From the cell containing the given text, extract its center point as [x, y] coordinate. 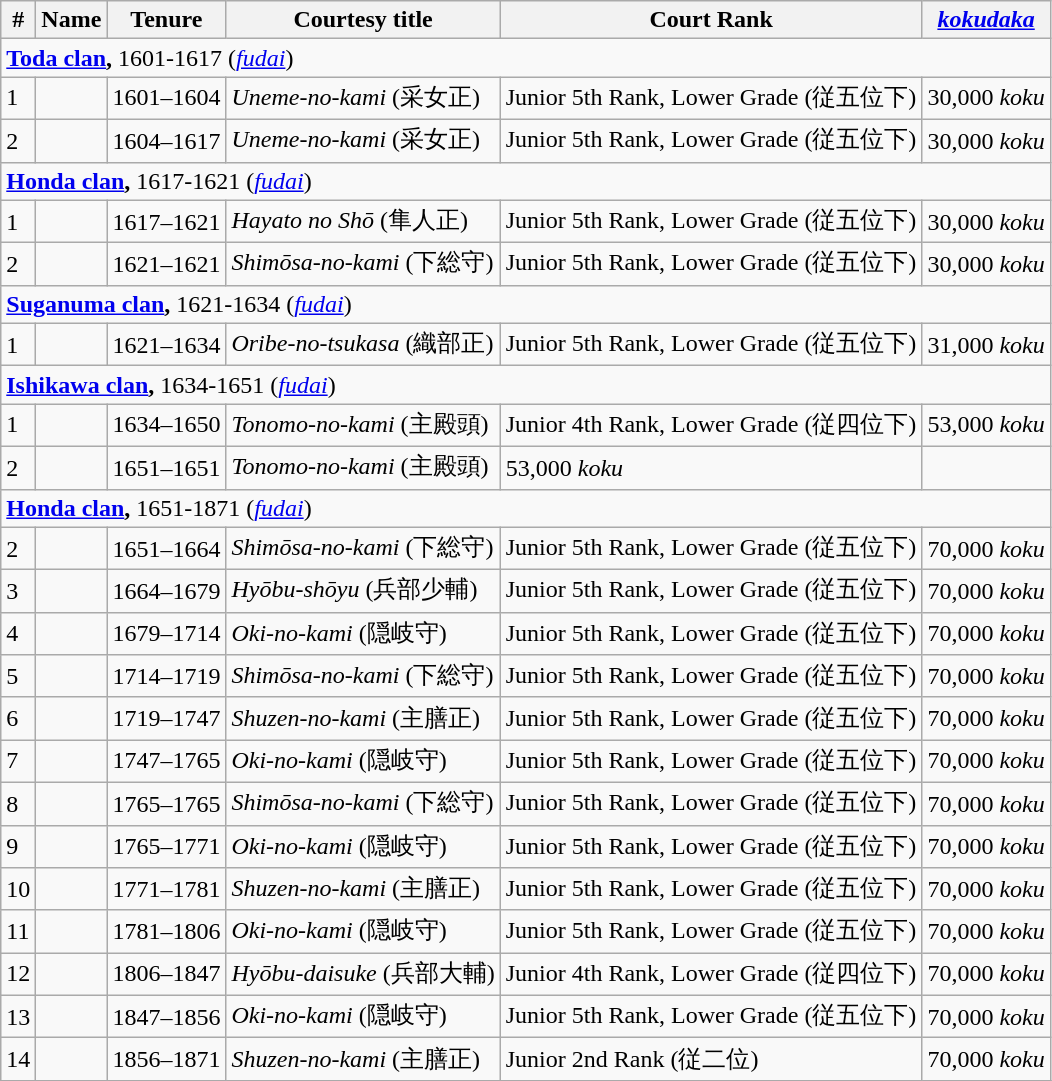
13 [18, 1016]
31,000 koku [986, 344]
6 [18, 718]
Hyōbu-daisuke (兵部大輔) [363, 974]
1856–1871 [166, 1060]
1765–1765 [166, 804]
1714–1719 [166, 676]
1664–1679 [166, 592]
# [18, 20]
3 [18, 592]
1679–1714 [166, 634]
Court Rank [711, 20]
1781–1806 [166, 932]
Junior 2nd Rank (従二位) [711, 1060]
1806–1847 [166, 974]
1719–1747 [166, 718]
10 [18, 890]
1634–1650 [166, 426]
1601–1604 [166, 98]
14 [18, 1060]
1847–1856 [166, 1016]
11 [18, 932]
1651–1664 [166, 548]
1617–1621 [166, 222]
Hyōbu-shōyu (兵部少輔) [363, 592]
8 [18, 804]
Honda clan, 1617-1621 (fudai) [526, 181]
12 [18, 974]
Ishikawa clan, 1634-1651 (fudai) [526, 385]
1651–1651 [166, 468]
1747–1765 [166, 762]
5 [18, 676]
7 [18, 762]
Honda clan, 1651-1871 (fudai) [526, 508]
1771–1781 [166, 890]
Suganuma clan, 1621-1634 (fudai) [526, 304]
1604–1617 [166, 140]
Oribe-no-tsukasa (織部正) [363, 344]
Name [72, 20]
Hayato no Shō (隼人正) [363, 222]
Toda clan, 1601-1617 (fudai) [526, 58]
1621–1634 [166, 344]
1621–1621 [166, 264]
kokudaka [986, 20]
9 [18, 846]
Courtesy title [363, 20]
Tenure [166, 20]
1765–1771 [166, 846]
4 [18, 634]
